Identify which cell holds the provided text, then report its [X, Y] central coordinate. 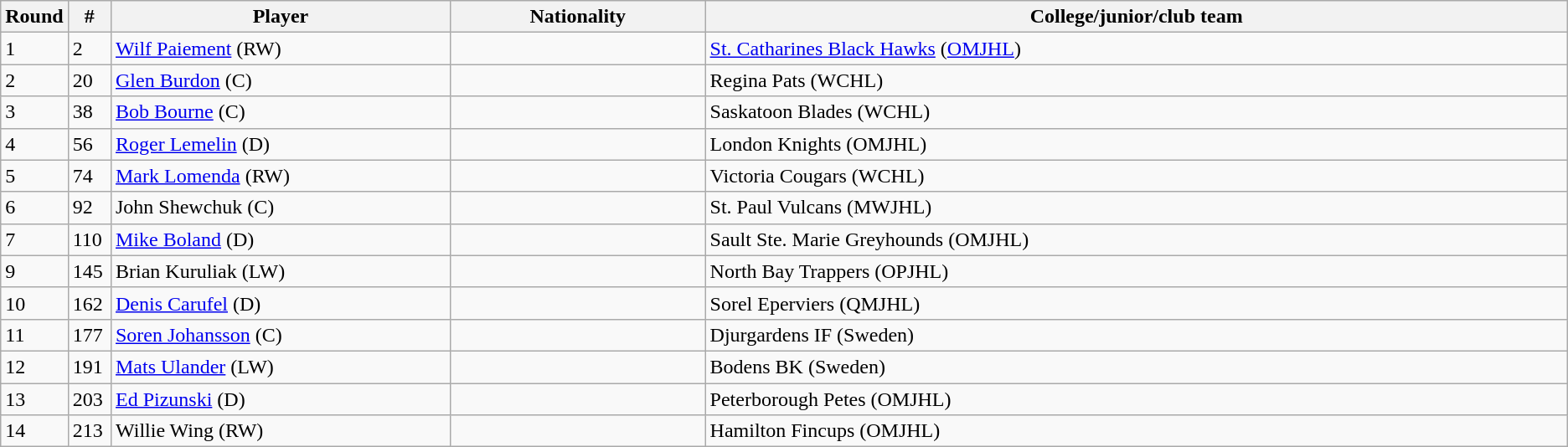
Willie Wing (RW) [280, 431]
203 [89, 399]
John Shewchuk (C) [280, 208]
College/junior/club team [1136, 17]
Denis Carufel (D) [280, 303]
191 [89, 367]
Bob Bourne (C) [280, 112]
38 [89, 112]
1 [34, 49]
Mike Boland (D) [280, 239]
London Knights (OMJHL) [1136, 144]
Roger Lemelin (D) [280, 144]
North Bay Trappers (OPJHL) [1136, 271]
St. Catharines Black Hawks (OMJHL) [1136, 49]
Glen Burdon (C) [280, 80]
Mats Ulander (LW) [280, 367]
162 [89, 303]
Regina Pats (WCHL) [1136, 80]
Sault Ste. Marie Greyhounds (OMJHL) [1136, 239]
Victoria Cougars (WCHL) [1136, 176]
Bodens BK (Sweden) [1136, 367]
177 [89, 335]
14 [34, 431]
St. Paul Vulcans (MWJHL) [1136, 208]
Ed Pizunski (D) [280, 399]
7 [34, 239]
Brian Kuruliak (LW) [280, 271]
56 [89, 144]
5 [34, 176]
Wilf Paiement (RW) [280, 49]
11 [34, 335]
10 [34, 303]
Soren Johansson (C) [280, 335]
Sorel Eperviers (QMJHL) [1136, 303]
110 [89, 239]
20 [89, 80]
Player [280, 17]
# [89, 17]
92 [89, 208]
213 [89, 431]
4 [34, 144]
Djurgardens IF (Sweden) [1136, 335]
Mark Lomenda (RW) [280, 176]
12 [34, 367]
13 [34, 399]
Round [34, 17]
Saskatoon Blades (WCHL) [1136, 112]
Peterborough Petes (OMJHL) [1136, 399]
Hamilton Fincups (OMJHL) [1136, 431]
9 [34, 271]
Nationality [578, 17]
74 [89, 176]
3 [34, 112]
145 [89, 271]
6 [34, 208]
